Locate the cell with the specified text and output its (X, Y) center coordinate. 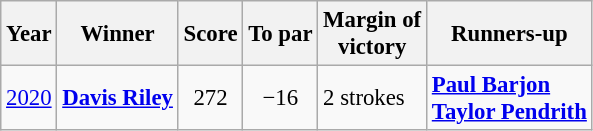
Year (29, 34)
Davis Riley (118, 98)
Score (210, 34)
2020 (29, 98)
Runners-up (509, 34)
Winner (118, 34)
−16 (280, 98)
To par (280, 34)
2 strokes (372, 98)
Paul Barjon Taylor Pendrith (509, 98)
272 (210, 98)
Margin ofvictory (372, 34)
